Capture the cell that displays the provided text and extract its [x, y] central coordinate. 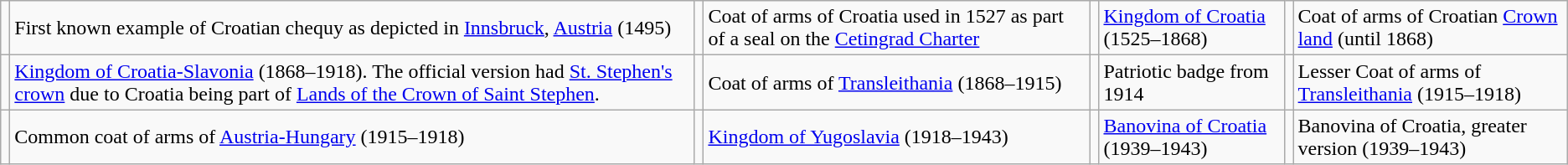
Coat of arms of Transleithania (1868–1915) [896, 82]
First known example of Croatian chequy as depicted in Innsbruck, Austria (1495) [352, 28]
Coat of arms of Croatia used in 1527 as part of a seal on the Cetingrad Charter [896, 28]
Banovina of Croatia, greater version (1939–1943) [1431, 137]
Lesser Coat of arms of Transleithania (1915–1918) [1431, 82]
Common coat of arms of Austria-Hungary (1915–1918) [352, 137]
Kingdom of Yugoslavia (1918–1943) [896, 137]
Coat of arms of Croatian Crown land (until 1868) [1431, 28]
Kingdom of Croatia (1525–1868) [1191, 28]
Patriotic badge from 1914 [1191, 82]
Banovina of Croatia (1939–1943) [1191, 137]
